Search for the cell housing the specified text and yield its [X, Y] center coordinate. 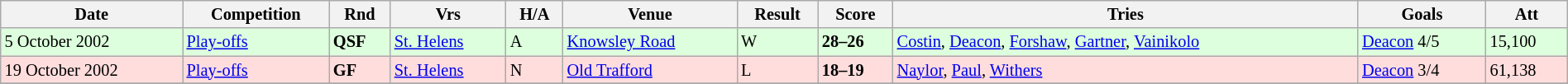
Deacon 4/5 [1422, 42]
5 October 2002 [92, 42]
QSF [360, 42]
15,100 [1527, 42]
Old Trafford [650, 70]
Venue [650, 14]
A [534, 42]
Rnd [360, 14]
Competition [256, 14]
L [777, 70]
Naylor, Paul, Withers [1126, 70]
Goals [1422, 14]
Result [777, 14]
Costin, Deacon, Forshaw, Gartner, Vainikolo [1126, 42]
GF [360, 70]
Vrs [448, 14]
Deacon 3/4 [1422, 70]
Score [855, 14]
N [534, 70]
19 October 2002 [92, 70]
28–26 [855, 42]
Att [1527, 14]
Tries [1126, 14]
18–19 [855, 70]
61,138 [1527, 70]
H/A [534, 14]
Knowsley Road [650, 42]
Date [92, 14]
W [777, 42]
